Return the (x, y) coordinate for the center point of the cell that contains the specified text.  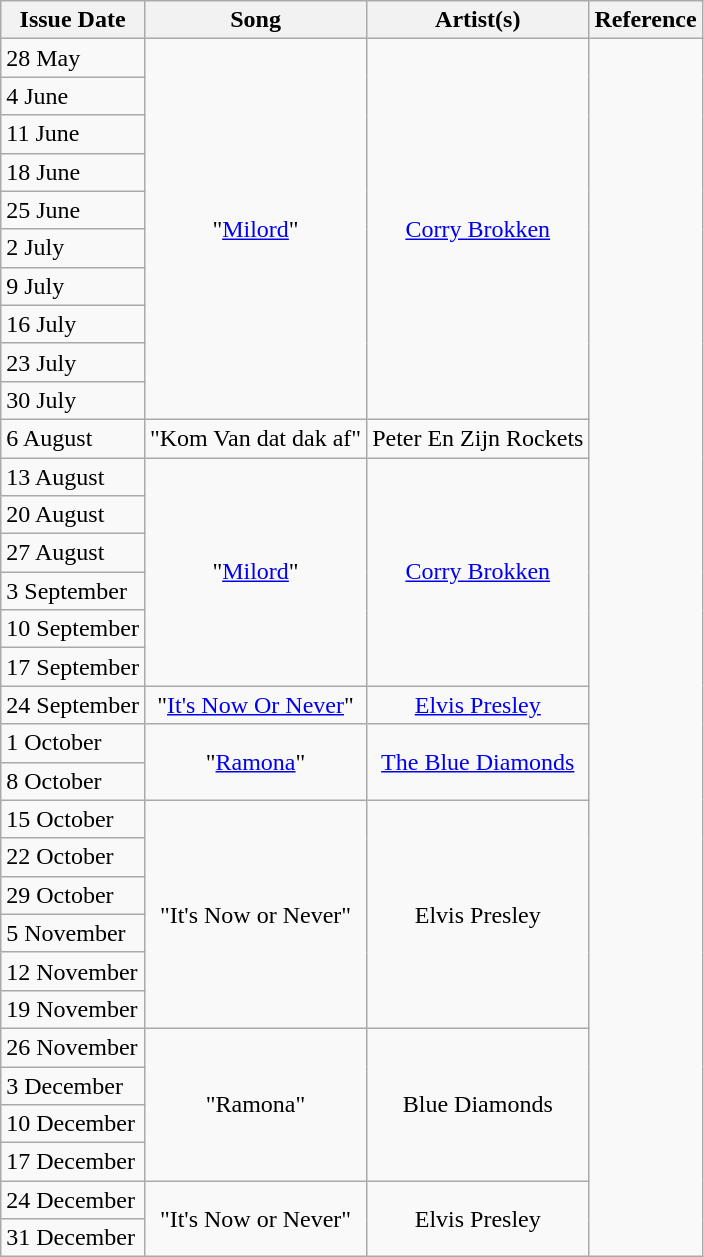
11 June (73, 134)
27 August (73, 553)
19 November (73, 1009)
"It's Now Or Never" (255, 705)
24 September (73, 705)
18 June (73, 172)
25 June (73, 210)
The Blue Diamonds (478, 762)
13 August (73, 477)
31 December (73, 1238)
24 December (73, 1200)
3 December (73, 1085)
15 October (73, 819)
Issue Date (73, 20)
28 May (73, 58)
10 September (73, 629)
Peter En Zijn Rockets (478, 438)
4 June (73, 96)
8 October (73, 781)
29 October (73, 895)
16 July (73, 324)
17 December (73, 1162)
10 December (73, 1124)
"Kom Van dat dak af" (255, 438)
9 July (73, 286)
3 September (73, 591)
30 July (73, 400)
Song (255, 20)
17 September (73, 667)
20 August (73, 515)
6 August (73, 438)
5 November (73, 933)
Artist(s) (478, 20)
Blue Diamonds (478, 1104)
23 July (73, 362)
1 October (73, 743)
22 October (73, 857)
26 November (73, 1047)
12 November (73, 971)
Reference (646, 20)
2 July (73, 248)
